Pinpoint the cell where the given text exists, returning its (X, Y) midpoint coordinate. 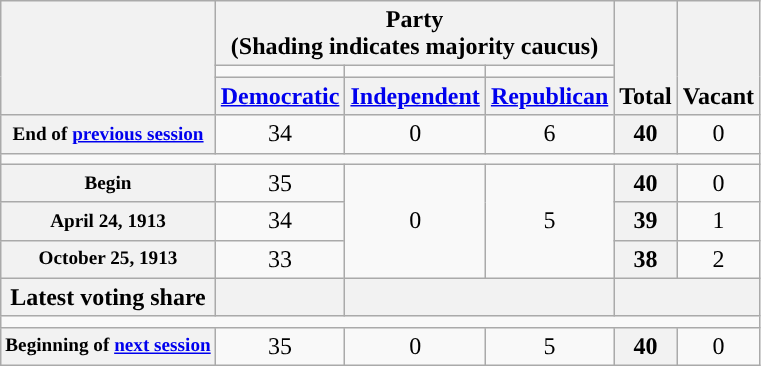
Independent (415, 96)
Party (Shading indicates majority caucus) (414, 34)
Latest voting share (108, 297)
38 (646, 259)
Total (646, 58)
October 25, 1913 (108, 259)
Beginning of next session (108, 346)
Democratic (280, 96)
6 (549, 134)
Vacant (718, 58)
Begin (108, 183)
End of previous session (108, 134)
Republican (549, 96)
1 (718, 221)
33 (280, 259)
2 (718, 259)
April 24, 1913 (108, 221)
39 (646, 221)
